Locate the cell with the specified text and output its (X, Y) center coordinate. 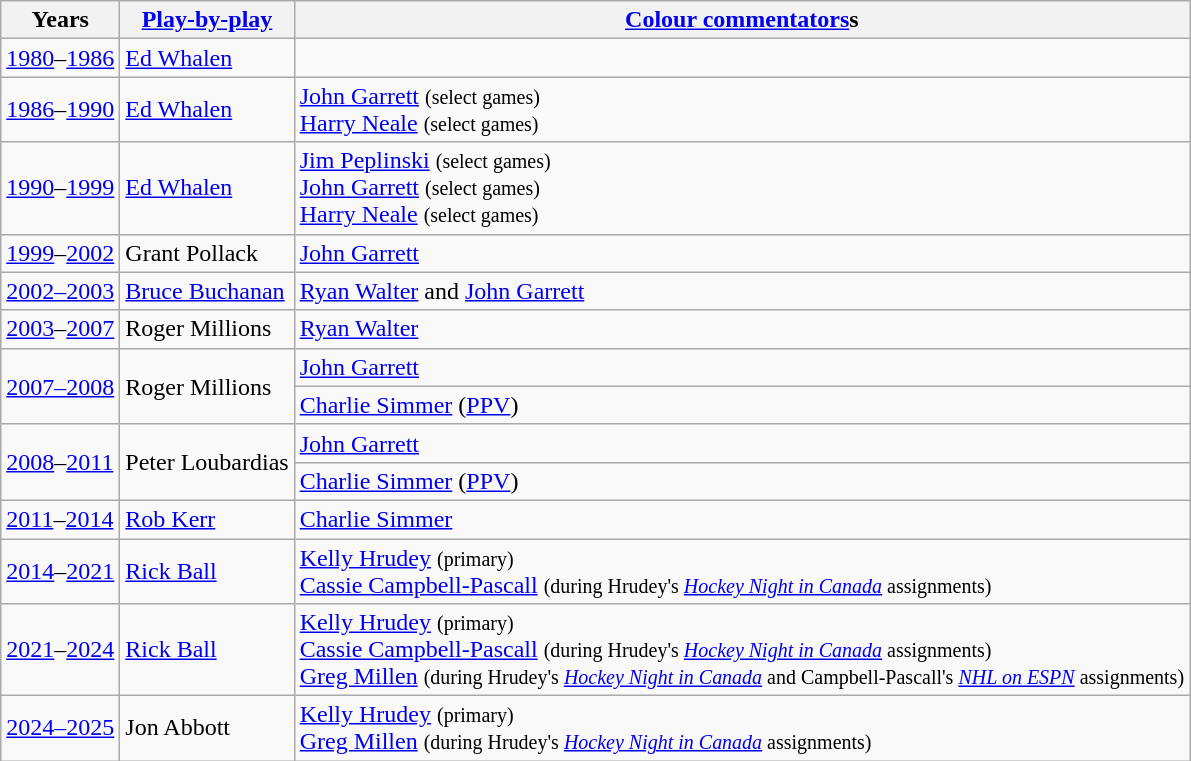
Peter Loubardias (207, 462)
2003–2007 (60, 329)
1980–1986 (60, 58)
Play-by-play (207, 20)
2008–2011 (60, 462)
Kelly Hrudey (primary)Greg Millen (during Hrudey's Hockey Night in Canada assignments) (742, 728)
2021–2024 (60, 650)
Ryan Walter (742, 329)
2024–2025 (60, 728)
2011–2014 (60, 519)
Rob Kerr (207, 519)
2014–2021 (60, 570)
2002–2003 (60, 291)
Ryan Walter and John Garrett (742, 291)
Kelly Hrudey (primary)Cassie Campbell-Pascall (during Hrudey's Hockey Night in Canada assignments) (742, 570)
Jim Peplinski (select games)John Garrett (select games)Harry Neale (select games) (742, 188)
1990–1999 (60, 188)
Charlie Simmer (742, 519)
2007–2008 (60, 386)
Years (60, 20)
Grant Pollack (207, 253)
Jon Abbott (207, 728)
John Garrett (select games)Harry Neale (select games) (742, 110)
Colour commentatorss (742, 20)
1986–1990 (60, 110)
1999–2002 (60, 253)
Bruce Buchanan (207, 291)
